Identify which cell holds the provided text, then report its [X, Y] central coordinate. 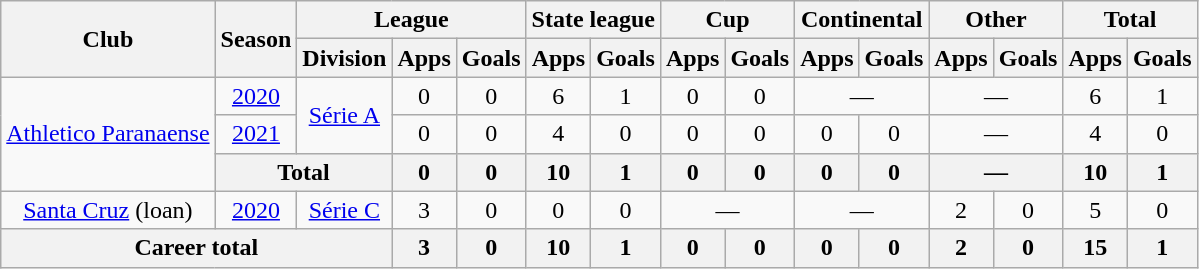
Season [256, 39]
Cup [727, 20]
Athletico Paranaense [108, 134]
15 [1095, 248]
2021 [256, 134]
Série C [344, 210]
Continental [862, 20]
Career total [196, 248]
State league [593, 20]
Santa Cruz (loan) [108, 210]
5 [1095, 210]
League [412, 20]
Division [344, 58]
Série A [344, 115]
Other [996, 20]
Club [108, 39]
